Locate the cell with the specified text and output its [X, Y] center coordinate. 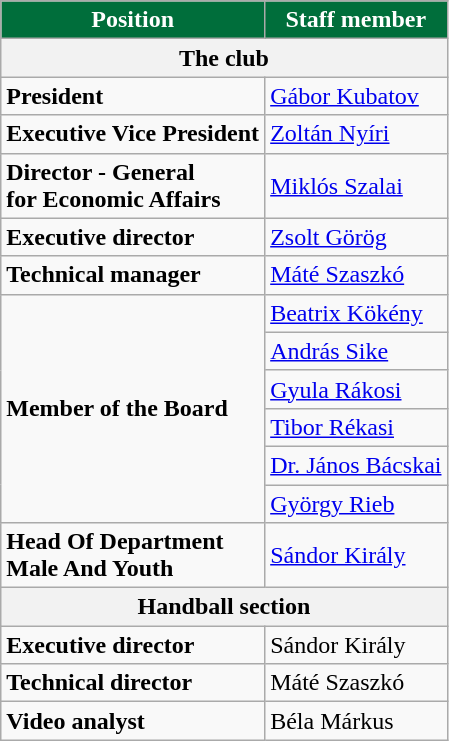
Zsolt Görög [356, 237]
Director - Generalfor Economic Affairs [133, 186]
Gyula Rákosi [356, 389]
Tibor Rékasi [356, 427]
Dr. János Bácskai [356, 465]
Member of the Board [133, 408]
Handball section [224, 607]
Miklós Szalai [356, 186]
Executive Vice President [133, 134]
Technical manager [133, 275]
Video analyst [133, 721]
György Rieb [356, 503]
Zoltán Nyíri [356, 134]
Béla Márkus [356, 721]
Gábor Kubatov [356, 96]
President [133, 96]
Position [133, 20]
The club [224, 58]
Head Of DepartmentMale And Youth [133, 556]
Beatrix Kökény [356, 313]
Staff member [356, 20]
Technical director [133, 683]
András Sike [356, 351]
